Scan for the cell matching the given text and deliver its [X, Y] coordinate at center. 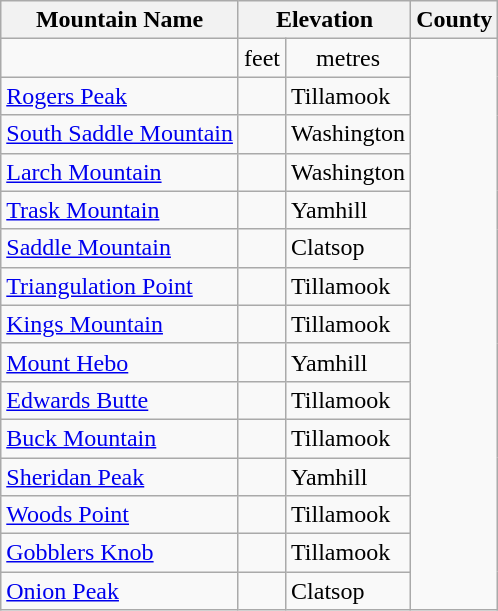
Mount Hebo [120, 362]
Trask Mountain [120, 210]
Saddle Mountain [120, 248]
Woods Point [120, 515]
Triangulation Point [120, 286]
Kings Mountain [120, 324]
Elevation [324, 20]
Onion Peak [120, 591]
County [454, 20]
Edwards Butte [120, 400]
Sheridan Peak [120, 477]
Larch Mountain [120, 172]
Rogers Peak [120, 96]
feet [262, 58]
metres [348, 58]
Mountain Name [120, 20]
South Saddle Mountain [120, 134]
Gobblers Knob [120, 553]
Buck Mountain [120, 438]
